Find where the given text appears and provide that cell's center as (x, y) coordinate. 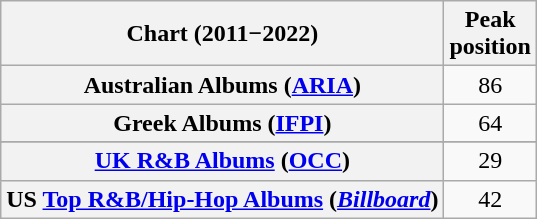
29 (490, 161)
Chart (2011−2022) (222, 34)
42 (490, 199)
86 (490, 85)
Peakposition (490, 34)
Greek Albums (IFPI) (222, 123)
US Top R&B/Hip-Hop Albums (Billboard) (222, 199)
64 (490, 123)
Australian Albums (ARIA) (222, 85)
UK R&B Albums (OCC) (222, 161)
